Search for the cell housing the specified text and yield its (x, y) center coordinate. 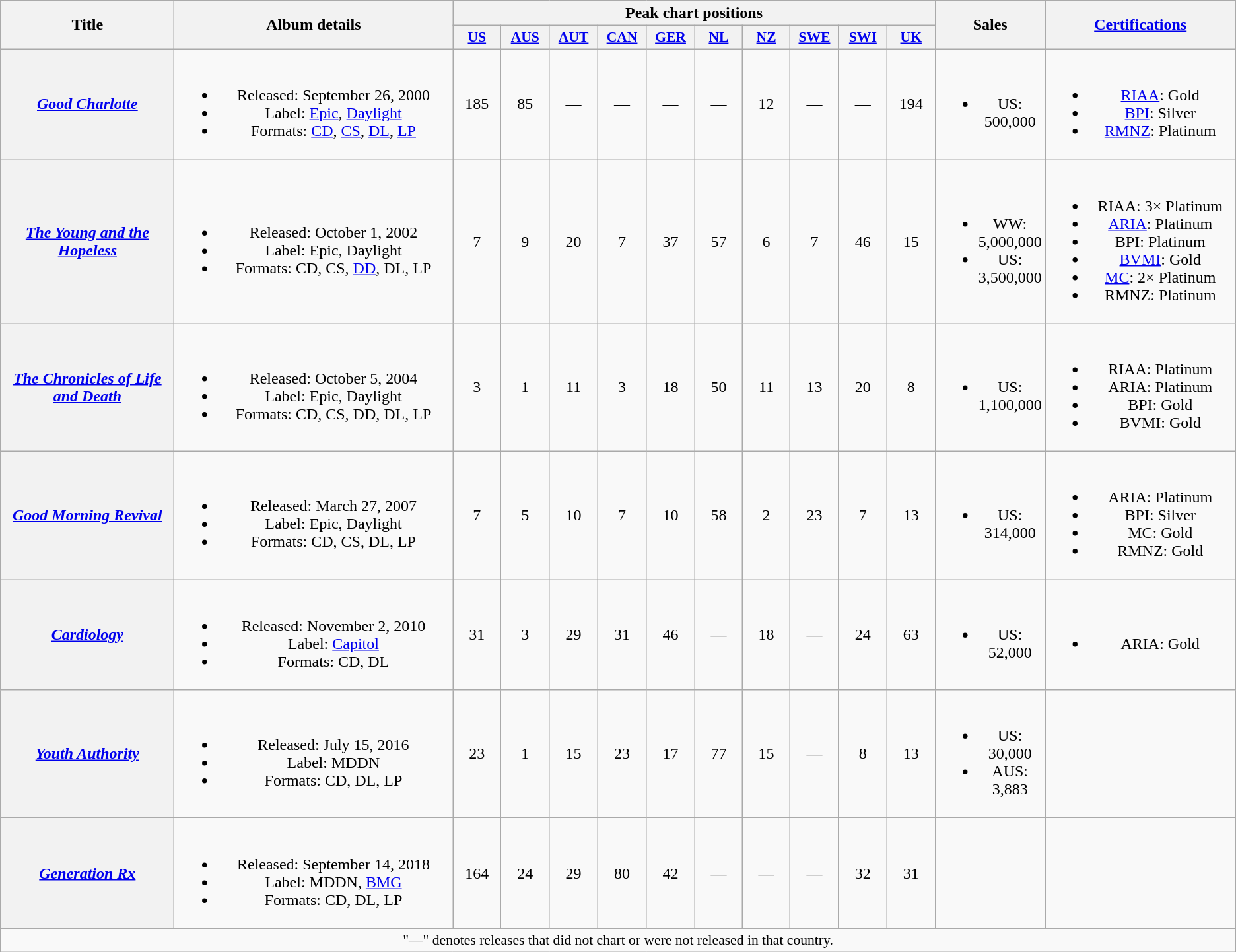
"—" denotes releases that did not chart or were not released in that country. (618, 940)
US: 1,100,000 (990, 388)
ARIA: Gold (1140, 635)
58 (718, 516)
Sales (990, 25)
Good Morning Revival (87, 516)
SWE (815, 38)
Certifications (1140, 25)
US: 500,000 (990, 104)
2 (766, 516)
Good Charlotte (87, 104)
37 (671, 242)
US: 30,000AUS: 3,883 (990, 754)
42 (671, 873)
85 (526, 104)
NZ (766, 38)
WW: 5,000,000US: 3,500,000 (990, 242)
The Chronicles of Life and Death (87, 388)
12 (766, 104)
Generation Rx (87, 873)
US: 52,000 (990, 635)
Released: March 27, 2007Label: Epic, DaylightFormats: CD, CS, DL, LP (314, 516)
Peak chart positions (694, 13)
CAN (622, 38)
ARIA: PlatinumBPI: SilverMC: GoldRMNZ: Gold (1140, 516)
77 (718, 754)
Released: November 2, 2010Label: CapitolFormats: CD, DL (314, 635)
Album details (314, 25)
Released: September 14, 2018Label: MDDN, BMGFormats: CD, DL, LP (314, 873)
The Young and the Hopeless (87, 242)
17 (671, 754)
Youth Authority (87, 754)
SWI (862, 38)
UK (911, 38)
50 (718, 388)
32 (862, 873)
US: 314,000 (990, 516)
185 (477, 104)
164 (477, 873)
GER (671, 38)
RIAA: 3× PlatinumARIA: PlatinumBPI: PlatinumBVMI: GoldMC: 2× PlatinumRMNZ: Platinum (1140, 242)
5 (526, 516)
Released: September 26, 2000Label: Epic, DaylightFormats: CD, CS, DL, LP (314, 104)
Released: July 15, 2016Label: MDDNFormats: CD, DL, LP (314, 754)
NL (718, 38)
Cardiology (87, 635)
80 (622, 873)
Released: October 5, 2004Label: Epic, DaylightFormats: CD, CS, DD, DL, LP (314, 388)
63 (911, 635)
RIAA: GoldBPI: SilverRMNZ: Platinum (1140, 104)
US (477, 38)
AUT (573, 38)
6 (766, 242)
RIAA: PlatinumARIA: PlatinumBPI: GoldBVMI: Gold (1140, 388)
57 (718, 242)
9 (526, 242)
194 (911, 104)
Title (87, 25)
Released: October 1, 2002Label: Epic, DaylightFormats: CD, CS, DD, DL, LP (314, 242)
AUS (526, 38)
